Return the (X, Y) coordinate for the center point of the cell that contains the specified text.  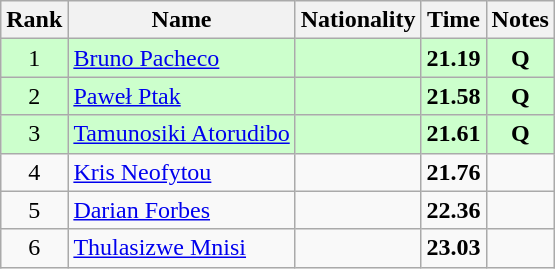
Time (454, 20)
Rank (34, 20)
21.19 (454, 58)
4 (34, 172)
21.76 (454, 172)
Notes (520, 20)
Name (182, 20)
Nationality (358, 20)
Kris Neofytou (182, 172)
23.03 (454, 248)
5 (34, 210)
22.36 (454, 210)
Thulasizwe Mnisi (182, 248)
Tamunosiki Atorudibo (182, 134)
21.58 (454, 96)
2 (34, 96)
3 (34, 134)
1 (34, 58)
Darian Forbes (182, 210)
Bruno Pacheco (182, 58)
21.61 (454, 134)
6 (34, 248)
Paweł Ptak (182, 96)
